Provide the (x, y) coordinate of the cell's center where the given text is located.  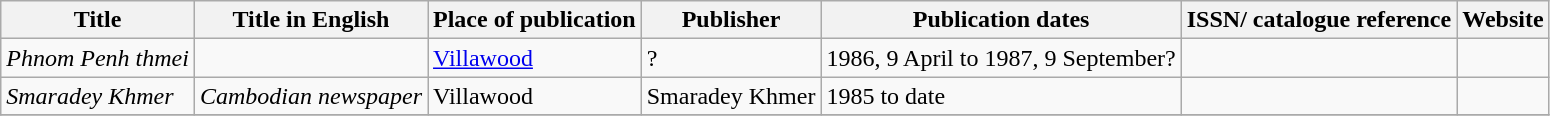
Cambodian newspaper (310, 96)
1986, 9 April to 1987, 9 September? (1001, 58)
Phnom Penh thmei (98, 58)
1985 to date (1001, 96)
Publisher (731, 20)
? (731, 58)
Website (1503, 20)
Title in English (310, 20)
Place of publication (535, 20)
Publication dates (1001, 20)
ISSN/ catalogue reference (1318, 20)
Title (98, 20)
